Identify which cell holds the provided text, then report its [x, y] central coordinate. 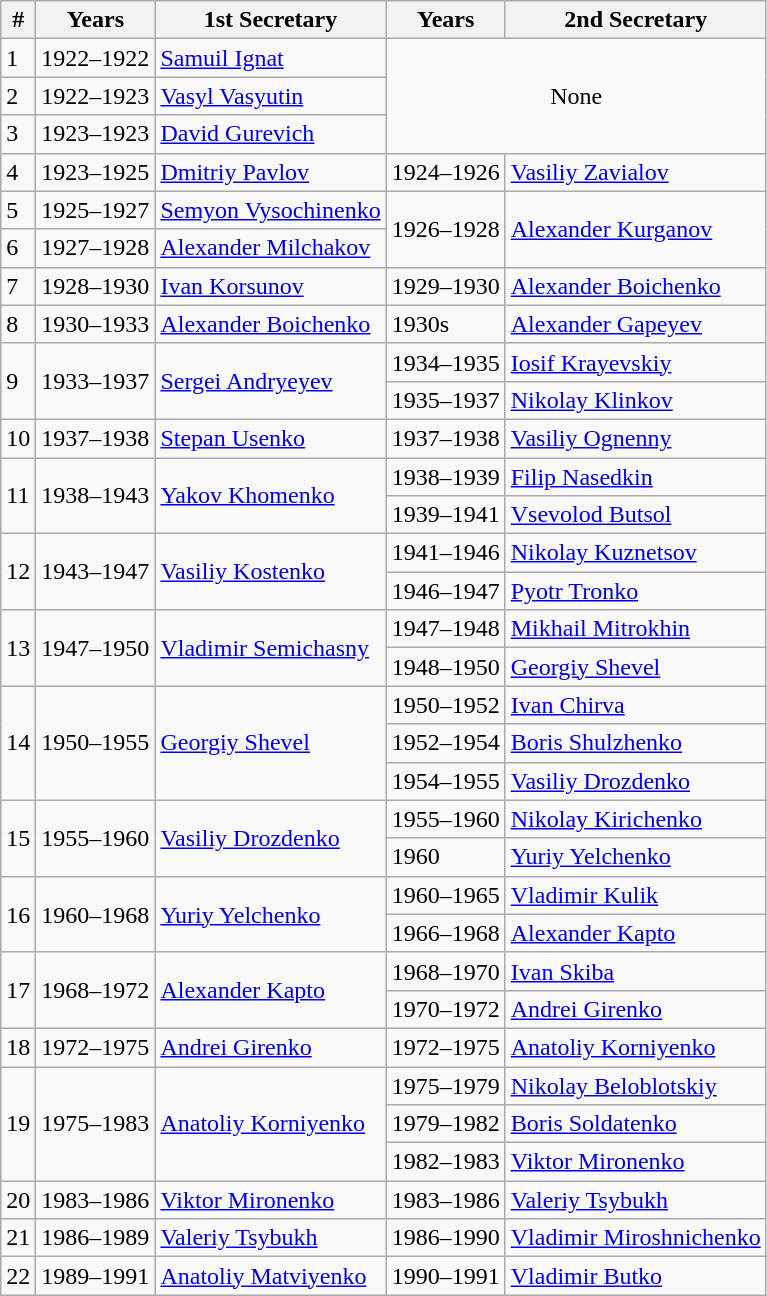
Vladimir Miroshnichenko [636, 1238]
1928–1930 [96, 286]
2 [18, 96]
Nikolay Beloblotskiy [636, 1085]
2nd Secretary [636, 20]
19 [18, 1123]
Sergei Andryeyev [270, 381]
9 [18, 381]
1923–1925 [96, 172]
14 [18, 743]
1960 [446, 857]
1954–1955 [446, 781]
Vasiliy Kostenko [270, 572]
1938–1939 [446, 477]
1938–1943 [96, 496]
Samuil Ignat [270, 58]
Vasyl Vasyutin [270, 96]
Nikolay Kirichenko [636, 819]
1970–1972 [446, 1009]
1933–1937 [96, 381]
Yakov Khomenko [270, 496]
Ivan Chirva [636, 705]
1946–1947 [446, 591]
15 [18, 838]
1966–1968 [446, 933]
Nikolay Klinkov [636, 400]
7 [18, 286]
1986–1990 [446, 1238]
1947–1950 [96, 648]
1960–1965 [446, 895]
1st Secretary [270, 20]
David Gurevich [270, 134]
1982–1983 [446, 1162]
Boris Soldatenko [636, 1124]
Alexander Gapeyev [636, 324]
18 [18, 1047]
22 [18, 1276]
8 [18, 324]
1 [18, 58]
4 [18, 172]
1989–1991 [96, 1276]
1975–1979 [446, 1085]
17 [18, 990]
1930s [446, 324]
1947–1948 [446, 629]
Vladimir Semichasny [270, 648]
1950–1952 [446, 705]
1925–1927 [96, 210]
Vasiliy Ognenny [636, 438]
Ivan Korsunov [270, 286]
Alexander Milchakov [270, 248]
None [576, 96]
Alexander Kurganov [636, 229]
1926–1928 [446, 229]
Ivan Skiba [636, 971]
3 [18, 134]
1939–1941 [446, 515]
Semyon Vysochinenko [270, 210]
1923–1923 [96, 134]
Mikhail Mitrokhin [636, 629]
1934–1935 [446, 362]
1927–1928 [96, 248]
1968–1972 [96, 990]
21 [18, 1238]
11 [18, 496]
1986–1989 [96, 1238]
1922–1923 [96, 96]
1930–1933 [96, 324]
Boris Shulzhenko [636, 743]
Iosif Krayevskiy [636, 362]
16 [18, 914]
Anatoliy Matviyenko [270, 1276]
1960–1968 [96, 914]
Filip Nasedkin [636, 477]
1950–1955 [96, 743]
6 [18, 248]
Dmitriy Pavlov [270, 172]
1990–1991 [446, 1276]
13 [18, 648]
1935–1937 [446, 400]
Pyotr Tronko [636, 591]
Vladimir Butko [636, 1276]
1929–1930 [446, 286]
Vladimir Kulik [636, 895]
Vasiliy Zavialov [636, 172]
1975–1983 [96, 1123]
1922–1922 [96, 58]
20 [18, 1200]
1943–1947 [96, 572]
1924–1926 [446, 172]
1948–1950 [446, 667]
12 [18, 572]
Stepan Usenko [270, 438]
Nikolay Kuznetsov [636, 553]
1952–1954 [446, 743]
5 [18, 210]
10 [18, 438]
1941–1946 [446, 553]
1968–1970 [446, 971]
Vsevolod Butsol [636, 515]
# [18, 20]
1979–1982 [446, 1124]
